Provide the [x, y] coordinate of the cell's center where the given text is located.  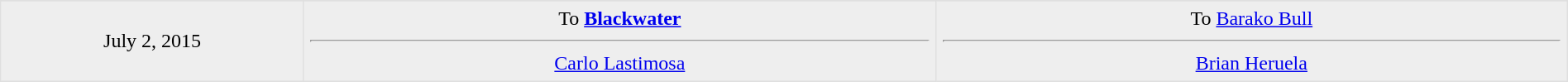
To Barako BullBrian Heruela [1251, 41]
To BlackwaterCarlo Lastimosa [619, 41]
July 2, 2015 [152, 41]
